Find where the given text appears and provide that cell's center as [X, Y] coordinate. 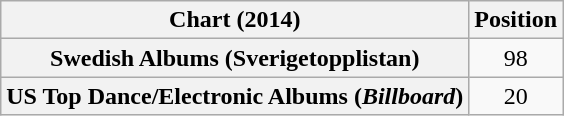
20 [516, 96]
Position [516, 20]
Chart (2014) [235, 20]
Swedish Albums (Sverigetopplistan) [235, 58]
98 [516, 58]
US Top Dance/Electronic Albums (Billboard) [235, 96]
